Find where the given text appears and provide that cell's center as (X, Y) coordinate. 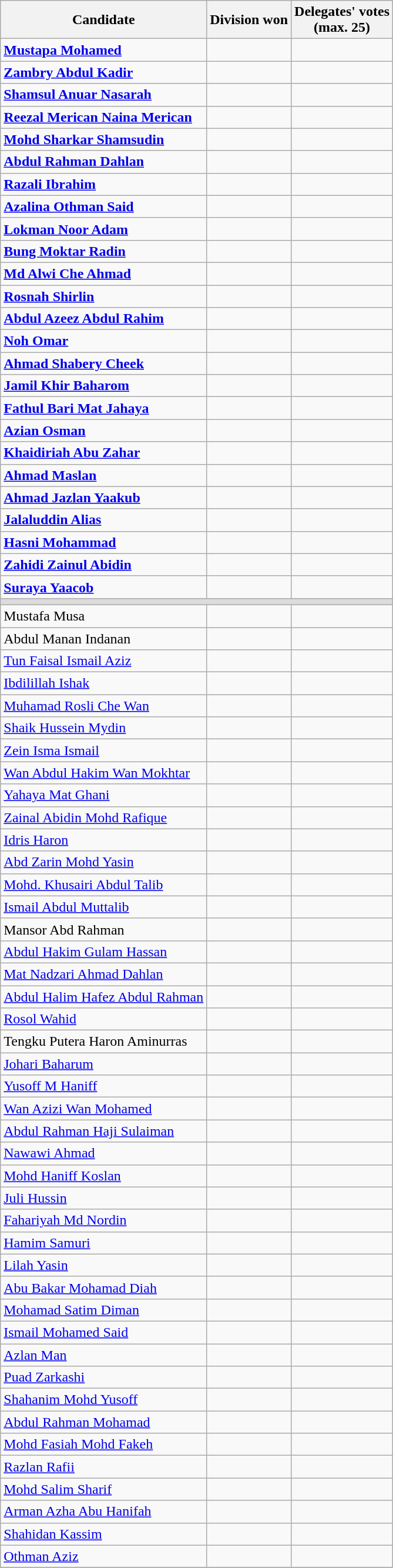
Hasni Mohammad (103, 542)
Puad Zarkashi (103, 1377)
Johari Baharum (103, 1064)
Lokman Noor Adam (103, 229)
Mohd Fasiah Mohd Fakeh (103, 1444)
Reezal Merican Naina Merican (103, 117)
Shahanim Mohd Yusoff (103, 1400)
Abdul Hakim Gulam Hassan (103, 952)
Ismail Abdul Muttalib (103, 907)
Zein Isma Ismail (103, 750)
Ahmad Maslan (103, 475)
Razali Ibrahim (103, 184)
Nawawi Ahmad (103, 1153)
Mohd Haniff Koslan (103, 1176)
Bung Moktar Radin (103, 251)
Azalina Othman Said (103, 206)
Zambry Abdul Kadir (103, 72)
Zahidi Zainul Abidin (103, 565)
Yusoff M Haniff (103, 1086)
Tengku Putera Haron Aminurras (103, 1042)
Rosnah Shirlin (103, 296)
Lilah Yasin (103, 1265)
Shamsul Anuar Nasarah (103, 95)
Md Alwi Che Ahmad (103, 273)
Mohamad Satim Diman (103, 1310)
Tun Faisal Ismail Aziz (103, 661)
Abu Bakar Mohamad Diah (103, 1287)
Abdul Azeez Abdul Rahim (103, 319)
Jalaluddin Alias (103, 520)
Khaidiriah Abu Zahar (103, 453)
Rosol Wahid (103, 1019)
Zainal Abidin Mohd Rafique (103, 818)
Division won (249, 20)
Mat Nadzari Ahmad Dahlan (103, 974)
Fathul Bari Mat Jahaya (103, 408)
Abdul Rahman Haji Sulaiman (103, 1131)
Mohd. Khusairi Abdul Talib (103, 885)
Mansor Abd Rahman (103, 929)
Mustapa Mohamed (103, 50)
Abdul Rahman Dahlan (103, 162)
Yahaya Mat Ghani (103, 795)
Ahmad Jazlan Yaakub (103, 498)
Ismail Mohamed Said (103, 1332)
Candidate (103, 20)
Razlan Rafii (103, 1467)
Wan Azizi Wan Mohamed (103, 1109)
Shahidan Kassim (103, 1534)
Muhamad Rosli Che Wan (103, 706)
Arman Azha Abu Hanifah (103, 1512)
Azlan Man (103, 1355)
Fahariyah Md Nordin (103, 1220)
Abdul Rahman Mohamad (103, 1422)
Abdul Halim Hafez Abdul Rahman (103, 997)
Ahmad Shabery Cheek (103, 363)
Noh Omar (103, 341)
Jamil Khir Baharom (103, 386)
Abd Zarin Mohd Yasin (103, 862)
Ibdilillah Ishak (103, 683)
Azian Osman (103, 431)
Shaik Hussein Mydin (103, 728)
Delegates' votes (max. 25) (342, 20)
Mustafa Musa (103, 616)
Mohd Sharkar Shamsudin (103, 139)
Mohd Salim Sharif (103, 1489)
Idris Haron (103, 840)
Hamim Samuri (103, 1243)
Abdul Manan Indanan (103, 638)
Othman Aziz (103, 1556)
Juli Hussin (103, 1198)
Suraya Yaacob (103, 587)
Wan Abdul Hakim Wan Mokhtar (103, 773)
